Identify which cell holds the provided text, then report its [X, Y] central coordinate. 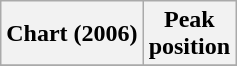
Chart (2006) [72, 34]
Peakposition [189, 34]
